From the cell containing the given text, extract its center point as [X, Y] coordinate. 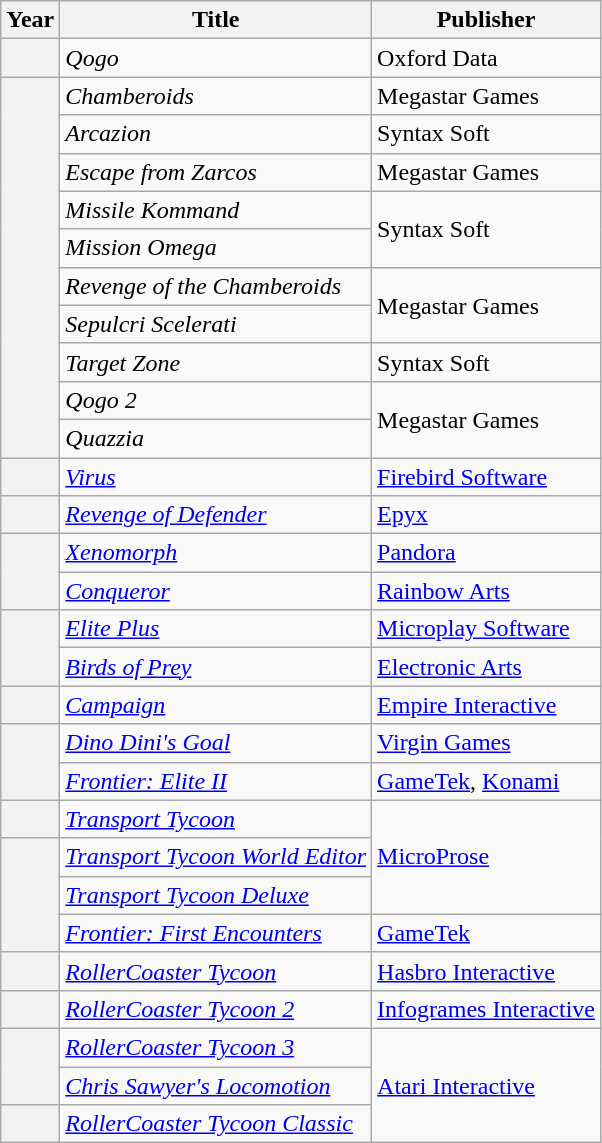
Mission Omega [216, 248]
Title [216, 20]
Year [30, 20]
Birds of Prey [216, 667]
Transport Tycoon [216, 819]
Frontier: Elite II [216, 781]
Oxford Data [486, 58]
Dino Dini's Goal [216, 743]
Transport Tycoon World Editor [216, 857]
Virus [216, 477]
Missile Kommand [216, 210]
Revenge of Defender [216, 515]
Arcazion [216, 134]
Chris Sawyer's Locomotion [216, 1085]
Campaign [216, 705]
Transport Tycoon Deluxe [216, 895]
Conqueror [216, 591]
Frontier: First Encounters [216, 933]
GameTek [486, 933]
Electronic Arts [486, 667]
Pandora [486, 553]
Elite Plus [216, 629]
Xenomorph [216, 553]
Hasbro Interactive [486, 971]
Target Zone [216, 362]
RollerCoaster Tycoon [216, 971]
Microplay Software [486, 629]
RollerCoaster Tycoon 2 [216, 1009]
Quazzia [216, 438]
Chamberoids [216, 96]
Infogrames Interactive [486, 1009]
Qogo [216, 58]
RollerCoaster Tycoon Classic [216, 1124]
Rainbow Arts [486, 591]
Revenge of the Chamberoids [216, 286]
Escape from Zarcos [216, 172]
RollerCoaster Tycoon 3 [216, 1047]
Epyx [486, 515]
GameTek, Konami [486, 781]
MicroProse [486, 857]
Virgin Games [486, 743]
Firebird Software [486, 477]
Empire Interactive [486, 705]
Qogo 2 [216, 400]
Publisher [486, 20]
Atari Interactive [486, 1085]
Sepulcri Scelerati [216, 324]
